Find where the given text appears and provide that cell's center as (x, y) coordinate. 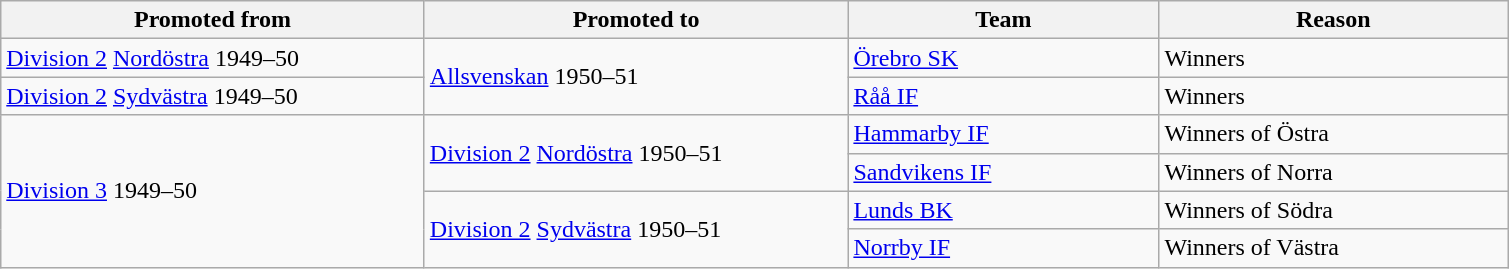
Sandvikens IF (1004, 172)
Reason (1334, 20)
Winners of Södra (1334, 210)
Norrby IF (1004, 248)
Promoted from (213, 20)
Division 2 Nordöstra 1949–50 (213, 58)
Winners of Norra (1334, 172)
Råå IF (1004, 96)
Winners of Västra (1334, 248)
Promoted to (636, 20)
Allsvenskan 1950–51 (636, 77)
Division 2 Sydvästra 1949–50 (213, 96)
Winners of Östra (1334, 134)
Hammarby IF (1004, 134)
Division 2 Sydvästra 1950–51 (636, 229)
Division 3 1949–50 (213, 191)
Örebro SK (1004, 58)
Lunds BK (1004, 210)
Division 2 Nordöstra 1950–51 (636, 153)
Team (1004, 20)
